Identify which cell holds the provided text, then report its (X, Y) central coordinate. 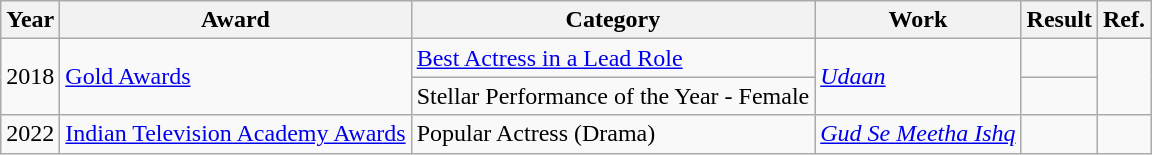
Best Actress in a Lead Role (613, 58)
2018 (30, 77)
Year (30, 20)
Work (918, 20)
Result (1059, 20)
Award (236, 20)
Gold Awards (236, 77)
2022 (30, 134)
Ref. (1124, 20)
Udaan (918, 77)
Gud Se Meetha Ishq (918, 134)
Popular Actress (Drama) (613, 134)
Stellar Performance of the Year - Female (613, 96)
Indian Television Academy Awards (236, 134)
Category (613, 20)
